Extract the (X, Y) coordinate from the center of the cell holding the provided text.  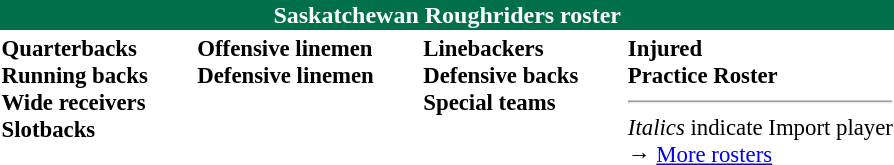
Saskatchewan Roughriders roster (447, 15)
